Extract the [X, Y] coordinate from the center of the cell holding the provided text.  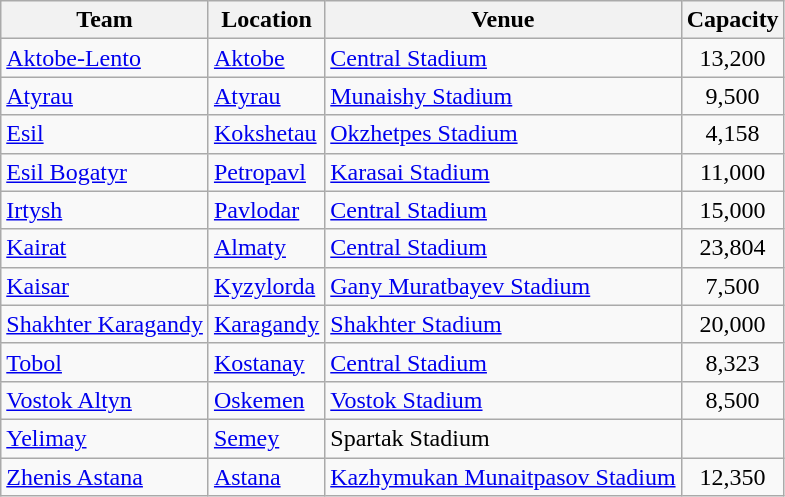
Shakhter Karagandy [105, 324]
Irtysh [105, 210]
Yelimay [105, 438]
Kairat [105, 248]
Team [105, 20]
Venue [503, 20]
Aktobe-Lento [105, 58]
Location [266, 20]
20,000 [732, 324]
Kostanay [266, 362]
12,350 [732, 477]
Petropavl [266, 172]
Aktobe [266, 58]
Kazhymukan Munaitpasov Stadium [503, 477]
11,000 [732, 172]
23,804 [732, 248]
Munaishy Stadium [503, 96]
Karagandy [266, 324]
Vostok Stadium [503, 400]
15,000 [732, 210]
Okzhetpes Stadium [503, 134]
Gany Muratbayev Stadium [503, 286]
7,500 [732, 286]
Almaty [266, 248]
13,200 [732, 58]
Oskemen [266, 400]
8,500 [732, 400]
Astana [266, 477]
Zhenis Astana [105, 477]
Esil [105, 134]
Tobol [105, 362]
Karasai Stadium [503, 172]
8,323 [732, 362]
Capacity [732, 20]
Esil Bogatyr [105, 172]
Vostok Altyn [105, 400]
Shakhter Stadium [503, 324]
4,158 [732, 134]
Semey [266, 438]
9,500 [732, 96]
Spartak Stadium [503, 438]
Kyzylorda [266, 286]
Kokshetau [266, 134]
Kaisar [105, 286]
Pavlodar [266, 210]
